Capture the cell that displays the provided text and extract its [X, Y] central coordinate. 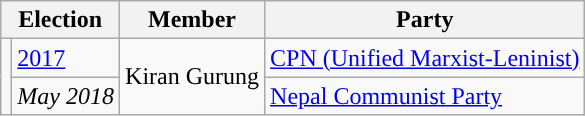
Election [60, 20]
Member [192, 20]
CPN (Unified Marxist-Leninist) [425, 58]
Nepal Communist Party [425, 96]
Kiran Gurung [192, 77]
May 2018 [66, 96]
2017 [66, 58]
Party [425, 20]
